Capture the cell that displays the provided text and extract its (x, y) central coordinate. 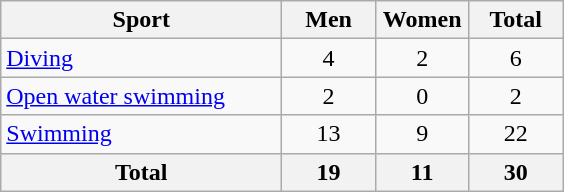
4 (329, 58)
Diving (142, 58)
30 (516, 172)
11 (422, 172)
22 (516, 134)
Sport (142, 20)
Women (422, 20)
Open water swimming (142, 96)
Men (329, 20)
6 (516, 58)
Swimming (142, 134)
19 (329, 172)
13 (329, 134)
9 (422, 134)
0 (422, 96)
